Capture the cell that displays the provided text and extract its (X, Y) central coordinate. 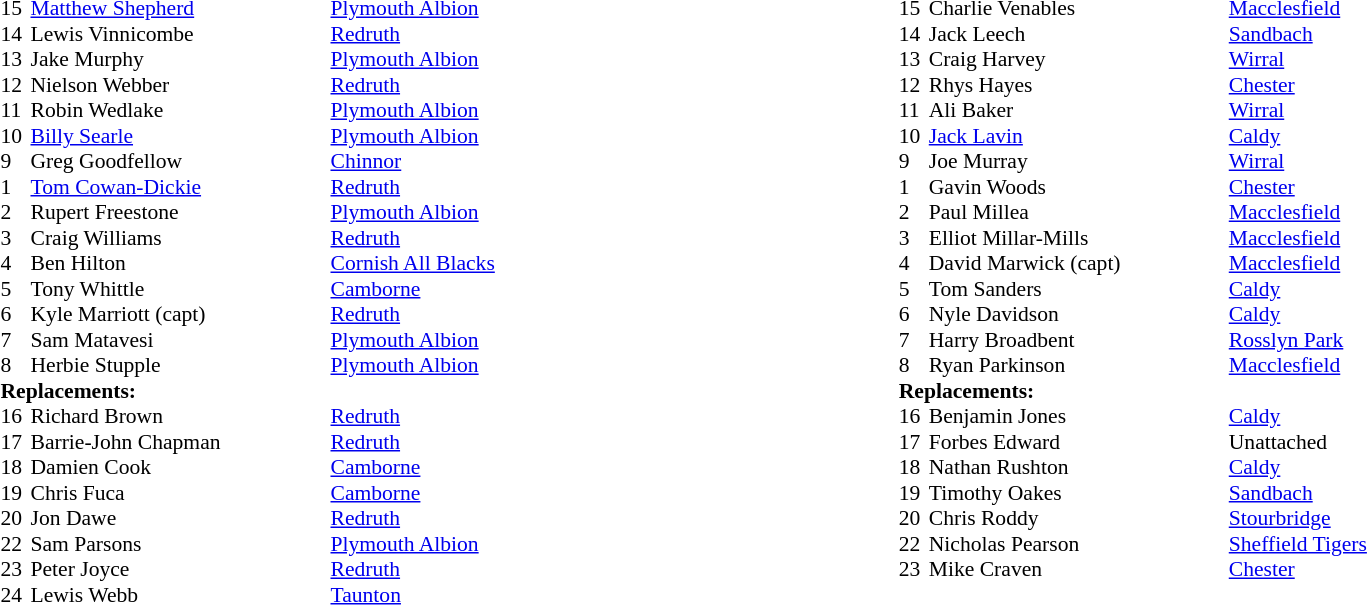
Ryan Parkinson (1079, 365)
Tom Sanders (1079, 289)
Lewis Vinnicombe (180, 34)
Nathan Rushton (1079, 467)
Robin Wedlake (180, 111)
Peter Joyce (180, 569)
Rupert Freestone (180, 213)
Forbes Edward (1079, 442)
Sheffield Tigers (1298, 544)
Benjamin Jones (1079, 417)
Nielson Webber (180, 85)
Jack Lavin (1079, 136)
Craig Williams (180, 238)
Elliot Millar-Mills (1079, 238)
Mike Craven (1079, 569)
Gavin Woods (1079, 187)
Harry Broadbent (1079, 340)
Craig Harvey (1079, 59)
Jake Murphy (180, 59)
Joe Murray (1079, 161)
Nyle Davidson (1079, 315)
Nicholas Pearson (1079, 544)
Tom Cowan-Dickie (180, 187)
Ben Hilton (180, 263)
Chinnor (412, 161)
Timothy Oakes (1079, 493)
Barrie-John Chapman (180, 442)
Richard Brown (180, 417)
Tony Whittle (180, 289)
Sam Matavesi (180, 340)
Greg Goodfellow (180, 161)
Paul Millea (1079, 213)
David Marwick (capt) (1079, 263)
Stourbridge (1298, 519)
Billy Searle (180, 136)
Sam Parsons (180, 544)
Ali Baker (1079, 111)
Cornish All Blacks (412, 263)
Rosslyn Park (1298, 340)
Chris Fuca (180, 493)
Kyle Marriott (capt) (180, 315)
Chris Roddy (1079, 519)
Damien Cook (180, 467)
Unattached (1298, 442)
Jon Dawe (180, 519)
Herbie Stupple (180, 365)
Rhys Hayes (1079, 85)
Jack Leech (1079, 34)
